Provide the (X, Y) coordinate of the cell's center where the given text is located.  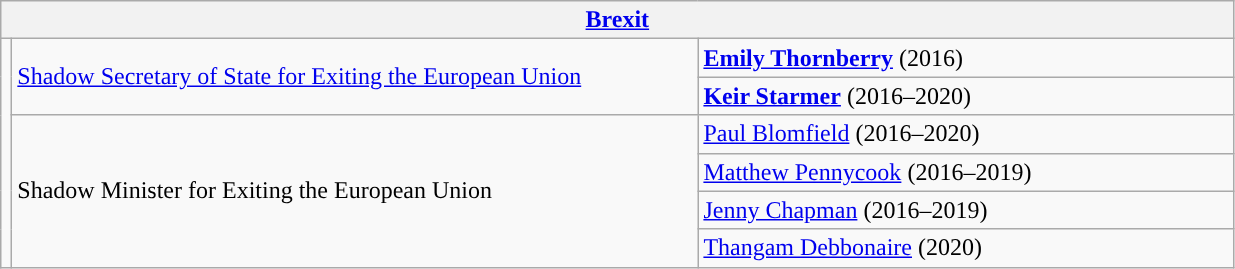
Shadow Minister for Exiting the European Union (355, 191)
Shadow Secretary of State for Exiting the European Union (355, 77)
Matthew Pennycook (2016–2019) (966, 172)
Jenny Chapman (2016–2019) (966, 210)
Emily Thornberry (2016) (966, 58)
Thangam Debbonaire (2020) (966, 248)
Keir Starmer (2016–2020) (966, 96)
Brexit (618, 20)
Paul Blomfield (2016–2020) (966, 134)
